Determine the [X, Y] coordinate at the center of the cell enclosing the given text.  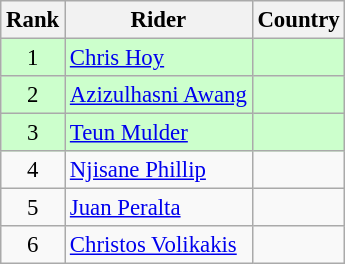
Teun Mulder [159, 133]
4 [33, 170]
Christos Volikakis [159, 245]
Njisane Phillip [159, 170]
Juan Peralta [159, 208]
Chris Hoy [159, 58]
2 [33, 95]
Country [298, 20]
Rank [33, 20]
3 [33, 133]
6 [33, 245]
Azizulhasni Awang [159, 95]
5 [33, 208]
Rider [159, 20]
1 [33, 58]
